Return the (X, Y) coordinate for the center point of the cell that contains the specified text.  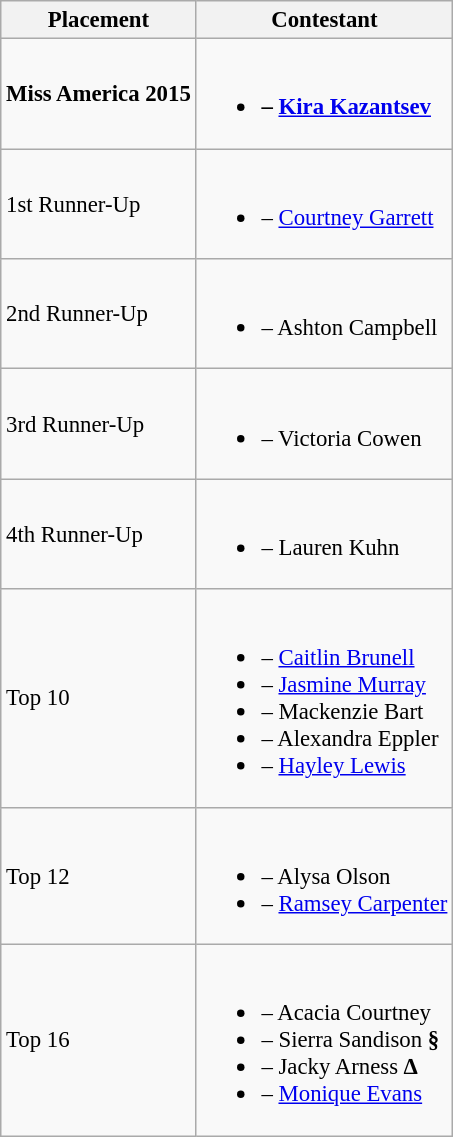
– Alysa Olson – Ramsey Carpenter (324, 876)
– Lauren Kuhn (324, 534)
– Kira Kazantsev (324, 94)
Top 16 (98, 1040)
2nd Runner-Up (98, 314)
– Victoria Cowen (324, 424)
– Ashton Campbell (324, 314)
Top 12 (98, 876)
– Acacia Courtney – Sierra Sandison § – Jacky Arness ∆ – Monique Evans (324, 1040)
Contestant (324, 20)
– Courtney Garrett (324, 204)
Placement (98, 20)
4th Runner-Up (98, 534)
– Caitlin Brunell – Jasmine Murray – Mackenzie Bart – Alexandra Eppler – Hayley Lewis (324, 698)
1st Runner-Up (98, 204)
3rd Runner-Up (98, 424)
Top 10 (98, 698)
Miss America 2015 (98, 94)
